Locate the cell with the specified text and output its [x, y] center coordinate. 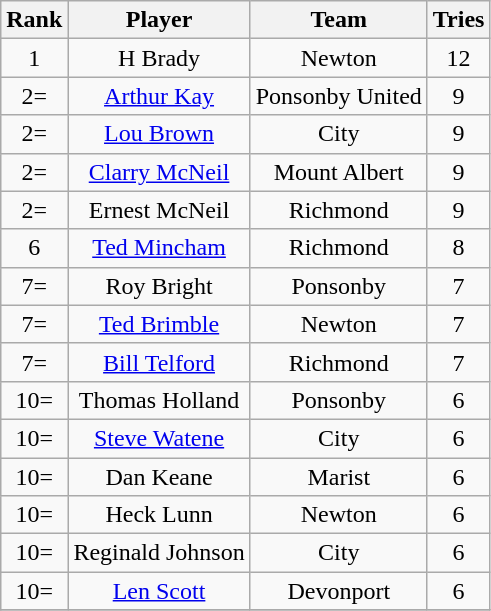
Ted Mincham [159, 248]
Rank [34, 20]
Ted Brimble [159, 324]
Team [338, 20]
Tries [458, 20]
Clarry McNeil [159, 172]
Len Scott [159, 591]
Arthur Kay [159, 96]
Thomas Holland [159, 400]
Player [159, 20]
Dan Keane [159, 477]
H Brady [159, 58]
Marist [338, 477]
8 [458, 248]
Heck Lunn [159, 515]
Roy Bright [159, 286]
Reginald Johnson [159, 553]
12 [458, 58]
Ponsonby United [338, 96]
Devonport [338, 591]
1 [34, 58]
Mount Albert [338, 172]
Bill Telford [159, 362]
Ernest McNeil [159, 210]
Steve Watene [159, 438]
Lou Brown [159, 134]
